Provide the (x, y) coordinate of the cell's center where the given text is located.  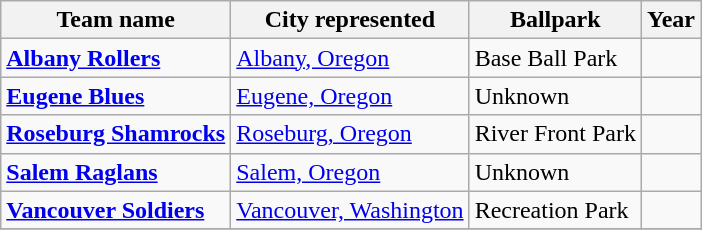
Vancouver Soldiers (116, 210)
Roseburg, Oregon (350, 134)
Salem, Oregon (350, 172)
Base Ball Park (555, 58)
Vancouver, Washington (350, 210)
Albany, Oregon (350, 58)
Recreation Park (555, 210)
Year (670, 20)
Eugene, Oregon (350, 96)
Salem Raglans (116, 172)
Eugene Blues (116, 96)
Team name (116, 20)
Albany Rollers (116, 58)
River Front Park (555, 134)
City represented (350, 20)
Roseburg Shamrocks (116, 134)
Ballpark (555, 20)
